Identify which cell holds the provided text, then report its [X, Y] central coordinate. 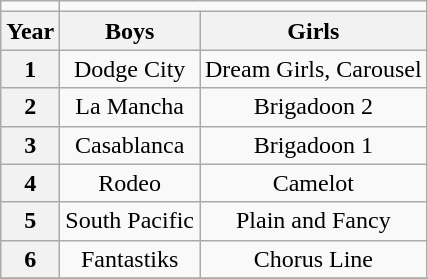
Brigadoon 1 [314, 145]
La Mancha [130, 107]
6 [30, 259]
5 [30, 221]
3 [30, 145]
Year [30, 31]
2 [30, 107]
Brigadoon 2 [314, 107]
Dodge City [130, 69]
4 [30, 183]
Rodeo [130, 183]
Camelot [314, 183]
South Pacific [130, 221]
Dream Girls, Carousel [314, 69]
Chorus Line [314, 259]
1 [30, 69]
Casablanca [130, 145]
Plain and Fancy [314, 221]
Girls [314, 31]
Fantastiks [130, 259]
Boys [130, 31]
